Return [X, Y] of the center of cell containing provided text 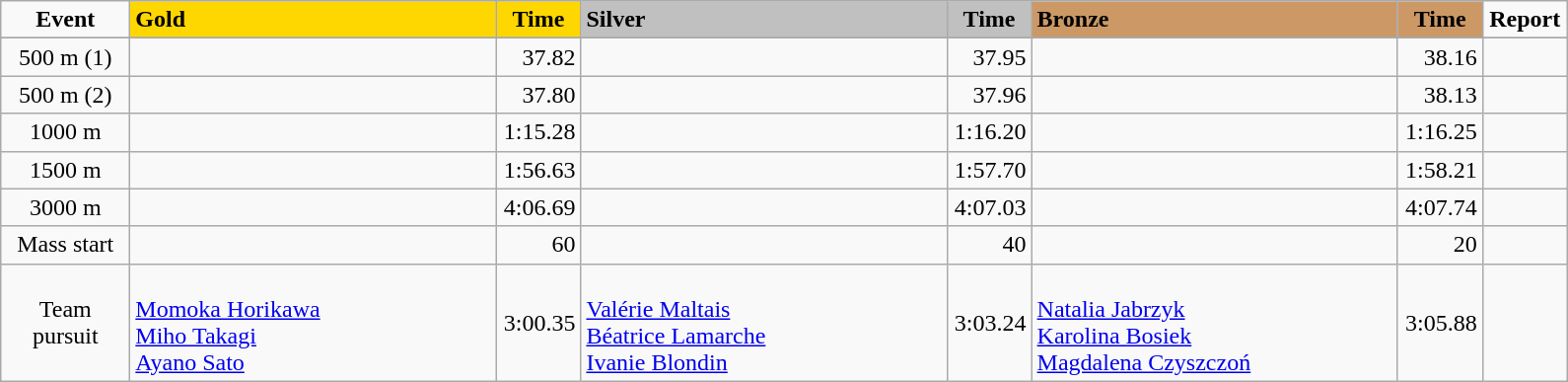
Natalia JabrzykKarolina BosiekMagdalena Czyszczoń [1215, 322]
1:58.21 [1440, 170]
37.96 [989, 95]
3:00.35 [538, 322]
37.95 [989, 57]
3:05.88 [1440, 322]
38.13 [1440, 95]
Gold [314, 20]
4:07.03 [989, 207]
37.82 [538, 57]
Team pursuit [65, 322]
Momoka HorikawaMiho TakagiAyano Sato [314, 322]
3:03.24 [989, 322]
60 [538, 245]
1:56.63 [538, 170]
3000 m [65, 207]
1500 m [65, 170]
Mass start [65, 245]
20 [1440, 245]
37.80 [538, 95]
1000 m [65, 132]
4:06.69 [538, 207]
1:57.70 [989, 170]
Bronze [1215, 20]
1:16.25 [1440, 132]
500 m (1) [65, 57]
500 m (2) [65, 95]
Event [65, 20]
1:15.28 [538, 132]
40 [989, 245]
4:07.74 [1440, 207]
38.16 [1440, 57]
Valérie MaltaisBéatrice LamarcheIvanie Blondin [763, 322]
Report [1525, 20]
1:16.20 [989, 132]
Silver [763, 20]
